Search for the cell housing the specified text and yield its [x, y] center coordinate. 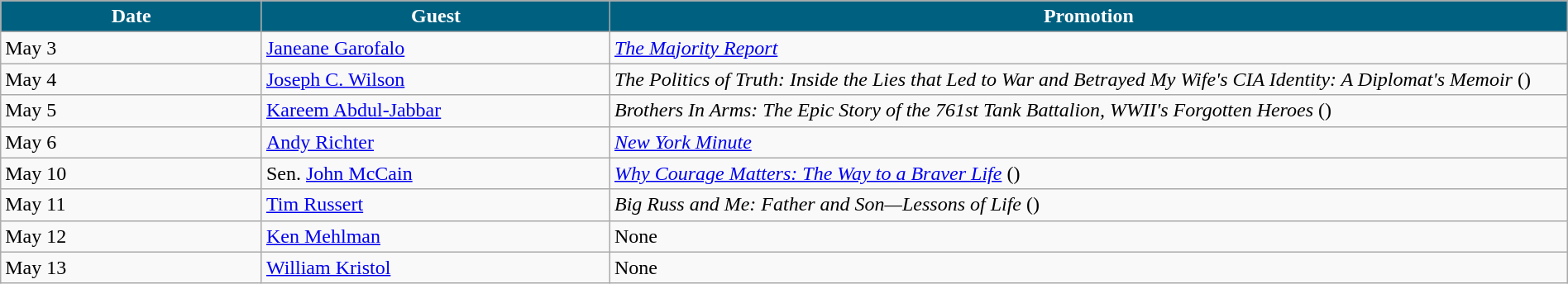
Tim Russert [435, 205]
May 10 [131, 173]
Brothers In Arms: The Epic Story of the 761st Tank Battalion, WWII's Forgotten Heroes () [1088, 111]
Andy Richter [435, 142]
Sen. John McCain [435, 173]
May 12 [131, 236]
May 4 [131, 79]
Joseph C. Wilson [435, 79]
May 3 [131, 48]
The Majority Report [1088, 48]
Why Courage Matters: The Way to a Braver Life () [1088, 173]
Date [131, 17]
The Politics of Truth: Inside the Lies that Led to War and Betrayed My Wife's CIA Identity: A Diplomat's Memoir () [1088, 79]
May 13 [131, 267]
Ken Mehlman [435, 236]
Big Russ and Me: Father and Son—Lessons of Life () [1088, 205]
Guest [435, 17]
Promotion [1088, 17]
New York Minute [1088, 142]
Janeane Garofalo [435, 48]
May 11 [131, 205]
May 5 [131, 111]
Kareem Abdul-Jabbar [435, 111]
William Kristol [435, 267]
May 6 [131, 142]
